From the cell containing the given text, extract its center point as (x, y) coordinate. 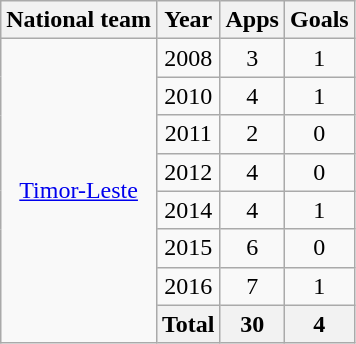
2011 (188, 134)
Total (188, 324)
2012 (188, 172)
7 (252, 286)
2015 (188, 248)
Goals (319, 20)
National team (79, 20)
3 (252, 58)
6 (252, 248)
Apps (252, 20)
2014 (188, 210)
2010 (188, 96)
30 (252, 324)
2016 (188, 286)
Timor-Leste (79, 191)
Year (188, 20)
2008 (188, 58)
2 (252, 134)
